From the cell containing the given text, extract its center point as [x, y] coordinate. 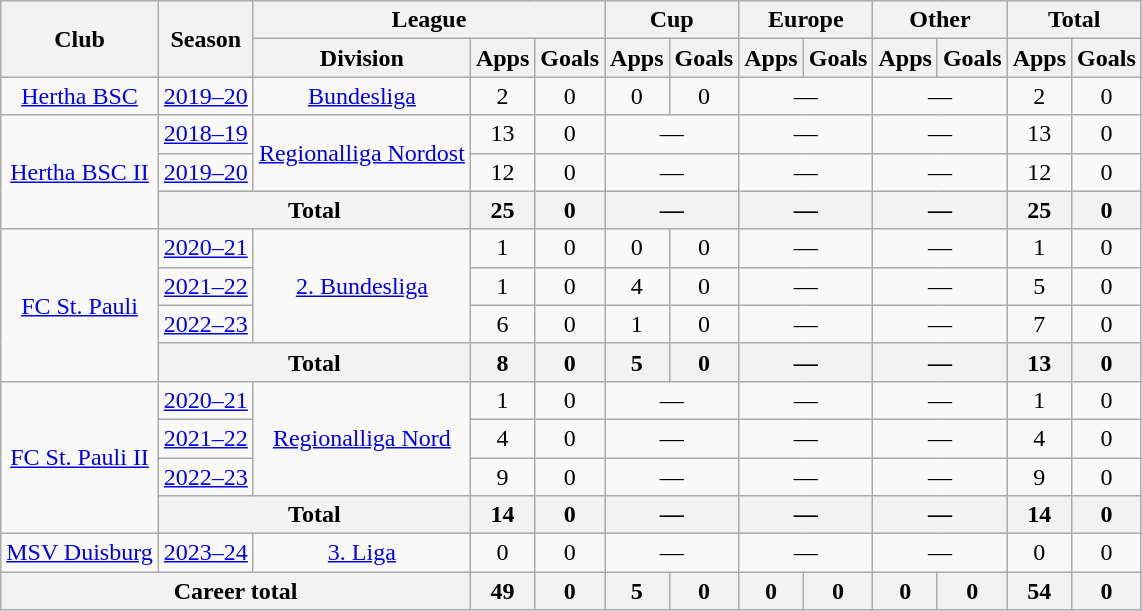
Europe [806, 20]
2. Bundesliga [362, 286]
7 [1039, 324]
MSV Duisburg [80, 553]
6 [502, 324]
54 [1039, 591]
Other [940, 20]
Bundesliga [362, 96]
2023–24 [206, 553]
Career total [236, 591]
Cup [672, 20]
Regionalliga Nord [362, 438]
Season [206, 39]
3. Liga [362, 553]
Hertha BSC II [80, 172]
Division [362, 58]
FC St. Pauli [80, 305]
8 [502, 362]
Club [80, 39]
League [428, 20]
Hertha BSC [80, 96]
2018–19 [206, 134]
Regionalliga Nordost [362, 153]
49 [502, 591]
FC St. Pauli II [80, 457]
